Output the (x, y) coordinate of the center of the cell containing the given text.  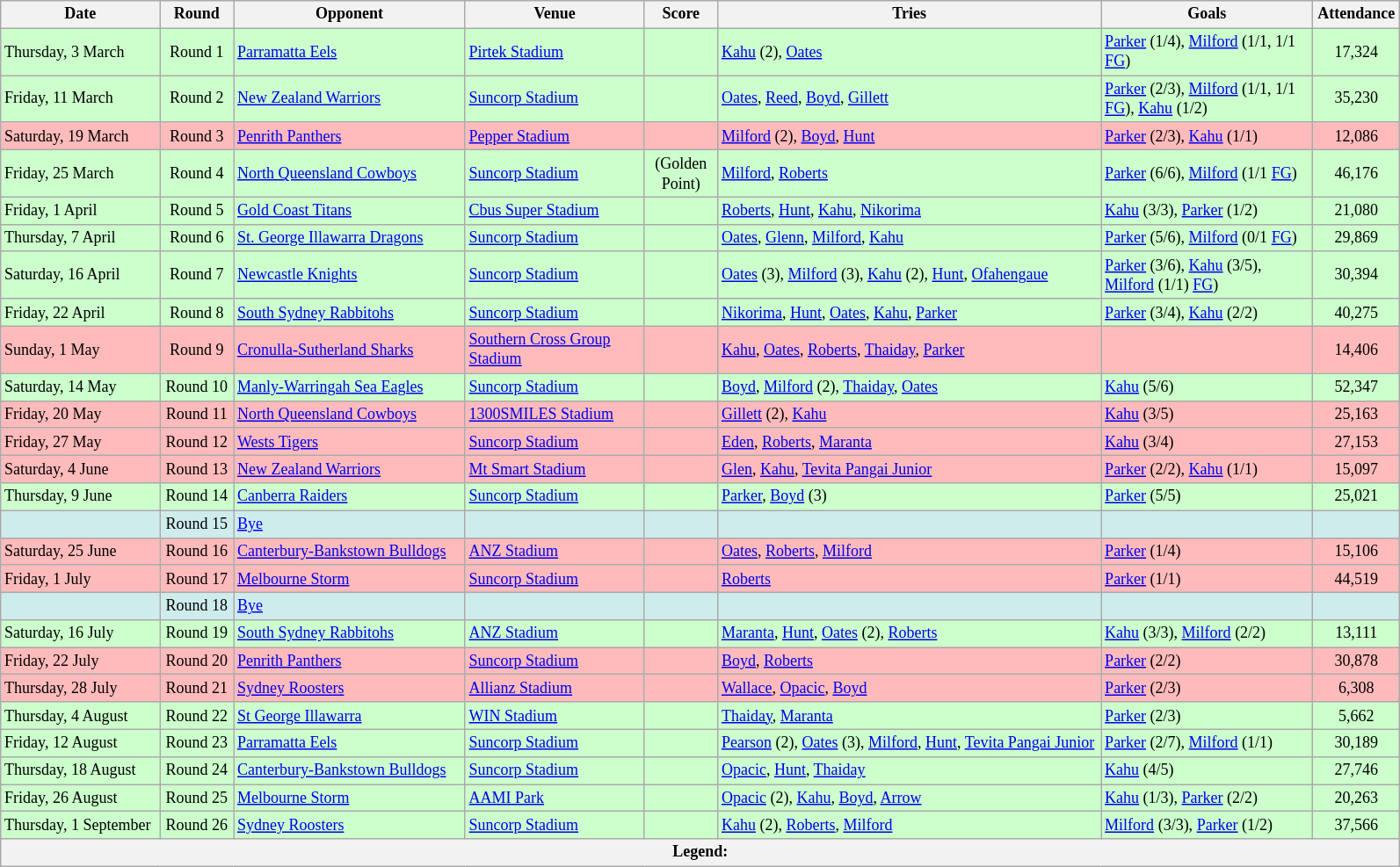
Date (81, 14)
15,106 (1357, 552)
Thursday, 7 April (81, 237)
WIN Stadium (555, 715)
Saturday, 16 April (81, 275)
Venue (555, 14)
6,308 (1357, 689)
Round 5 (197, 211)
Parker (2/2), Kahu (1/1) (1208, 469)
Wests Tigers (350, 441)
Eden, Roberts, Maranta (910, 441)
Oates (3), Milford (3), Kahu (2), Hunt, Ofahengaue (910, 275)
Saturday, 19 March (81, 135)
Thursday, 18 August (81, 769)
Round 19 (197, 634)
Parker (2/2) (1208, 661)
37,566 (1357, 826)
Round 16 (197, 552)
Roberts (910, 578)
Friday, 1 April (81, 211)
17,324 (1357, 52)
Opacic, Hunt, Thaiday (910, 769)
Saturday, 25 June (81, 552)
Friday, 1 July (81, 578)
Newcastle Knights (350, 275)
Round 21 (197, 689)
Boyd, Roberts (910, 661)
Round 15 (197, 524)
Cbus Super Stadium (555, 211)
Parker (5/5) (1208, 497)
Attendance (1357, 14)
40,275 (1357, 313)
Round 3 (197, 135)
Thaiday, Maranta (910, 715)
Kahu (5/6) (1208, 387)
Southern Cross Group Stadium (555, 350)
Thursday, 28 July (81, 689)
20,263 (1357, 798)
Kahu (3/3), Milford (2/2) (1208, 634)
Canberra Raiders (350, 497)
Opacic (2), Kahu, Boyd, Arrow (910, 798)
44,519 (1357, 578)
Pearson (2), Oates (3), Milford, Hunt, Tevita Pangai Junior (910, 743)
Round (197, 14)
Kahu (1/3), Parker (2/2) (1208, 798)
Saturday, 14 May (81, 387)
Parker (2/7), Milford (1/1) (1208, 743)
25,021 (1357, 497)
Round 6 (197, 237)
Parker (6/6), Milford (1/1 FG) (1208, 173)
Maranta, Hunt, Oates (2), Roberts (910, 634)
Parker (3/6), Kahu (3/5), Milford (1/1) FG) (1208, 275)
Milford (2), Boyd, Hunt (910, 135)
21,080 (1357, 211)
Pirtek Stadium (555, 52)
Parker (1/4) (1208, 552)
Round 2 (197, 99)
46,176 (1357, 173)
Round 20 (197, 661)
Kahu (2), Oates (910, 52)
Round 22 (197, 715)
30,394 (1357, 275)
30,189 (1357, 743)
27,153 (1357, 441)
Friday, 20 May (81, 415)
35,230 (1357, 99)
Kahu (3/3), Parker (1/2) (1208, 211)
Mt Smart Stadium (555, 469)
Round 25 (197, 798)
Manly-Warringah Sea Eagles (350, 387)
Legend: (700, 852)
Goals (1208, 14)
12,086 (1357, 135)
15,097 (1357, 469)
25,163 (1357, 415)
(Golden Point) (681, 173)
Parker (2/3), Kahu (1/1) (1208, 135)
Roberts, Hunt, Kahu, Nikorima (910, 211)
Round 7 (197, 275)
Round 13 (197, 469)
Round 10 (197, 387)
Oates, Reed, Boyd, Gillett (910, 99)
Parker, Boyd (3) (910, 497)
Kahu (3/4) (1208, 441)
Friday, 22 July (81, 661)
Round 11 (197, 415)
Gillett (2), Kahu (910, 415)
Friday, 11 March (81, 99)
Parker (2/3), Milford (1/1, 1/1 FG), Kahu (1/2) (1208, 99)
Gold Coast Titans (350, 211)
Parker (1/4), Milford (1/1, 1/1 FG) (1208, 52)
Parker (1/1) (1208, 578)
5,662 (1357, 715)
St. George Illawarra Dragons (350, 237)
Thursday, 1 September (81, 826)
Kahu (4/5) (1208, 769)
Milford, Roberts (910, 173)
Round 23 (197, 743)
Kahu, Oates, Roberts, Thaiday, Parker (910, 350)
Oates, Roberts, Milford (910, 552)
Round 1 (197, 52)
Tries (910, 14)
Round 4 (197, 173)
Nikorima, Hunt, Oates, Kahu, Parker (910, 313)
AAMI Park (555, 798)
Friday, 27 May (81, 441)
Wallace, Opacic, Boyd (910, 689)
Saturday, 4 June (81, 469)
Glen, Kahu, Tevita Pangai Junior (910, 469)
52,347 (1357, 387)
Saturday, 16 July (81, 634)
St George Illawarra (350, 715)
Allianz Stadium (555, 689)
Boyd, Milford (2), Thaiday, Oates (910, 387)
Round 26 (197, 826)
Kahu (3/5) (1208, 415)
Round 12 (197, 441)
Friday, 25 March (81, 173)
Score (681, 14)
Friday, 22 April (81, 313)
27,746 (1357, 769)
Round 24 (197, 769)
Round 8 (197, 313)
14,406 (1357, 350)
Cronulla-Sutherland Sharks (350, 350)
Parker (5/6), Milford (0/1 FG) (1208, 237)
Round 9 (197, 350)
29,869 (1357, 237)
Thursday, 9 June (81, 497)
30,878 (1357, 661)
Opponent (350, 14)
13,111 (1357, 634)
Friday, 26 August (81, 798)
Sunday, 1 May (81, 350)
Round 18 (197, 606)
Round 17 (197, 578)
Milford (3/3), Parker (1/2) (1208, 826)
Parker (3/4), Kahu (2/2) (1208, 313)
Round 14 (197, 497)
Kahu (2), Roberts, Milford (910, 826)
Pepper Stadium (555, 135)
Thursday, 4 August (81, 715)
Oates, Glenn, Milford, Kahu (910, 237)
1300SMILES Stadium (555, 415)
Thursday, 3 March (81, 52)
Friday, 12 August (81, 743)
